Detect which cell encompasses the target text, then output its [x, y] center coordinate. 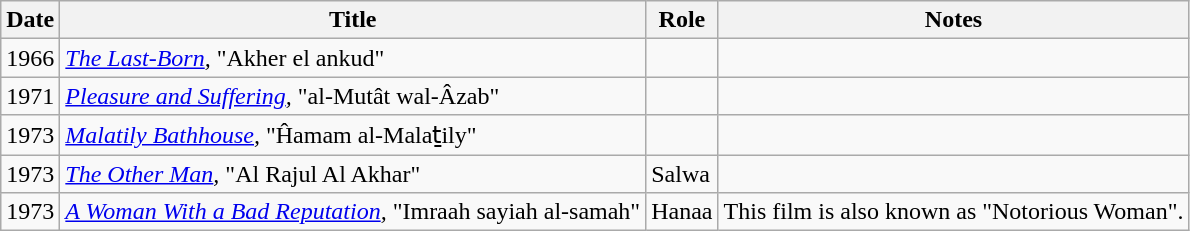
Date [30, 20]
A Woman With a Bad Reputation, "Imraah sayiah al-samah" [353, 212]
Title [353, 20]
Salwa [682, 173]
This film is also known as "Notorious Woman". [954, 212]
The Other Man, "Al Rajul Al Akhar" [353, 173]
1966 [30, 58]
Role [682, 20]
1971 [30, 96]
Notes [954, 20]
Pleasure and Suffering, "al-Mutât wal-Âzab" [353, 96]
Malatily Bathhouse, "Ĥamam al-Malaṯily" [353, 135]
Hanaa [682, 212]
The Last-Born, "Akher el ankud" [353, 58]
